Output the (X, Y) coordinate of the center of the cell containing the given text.  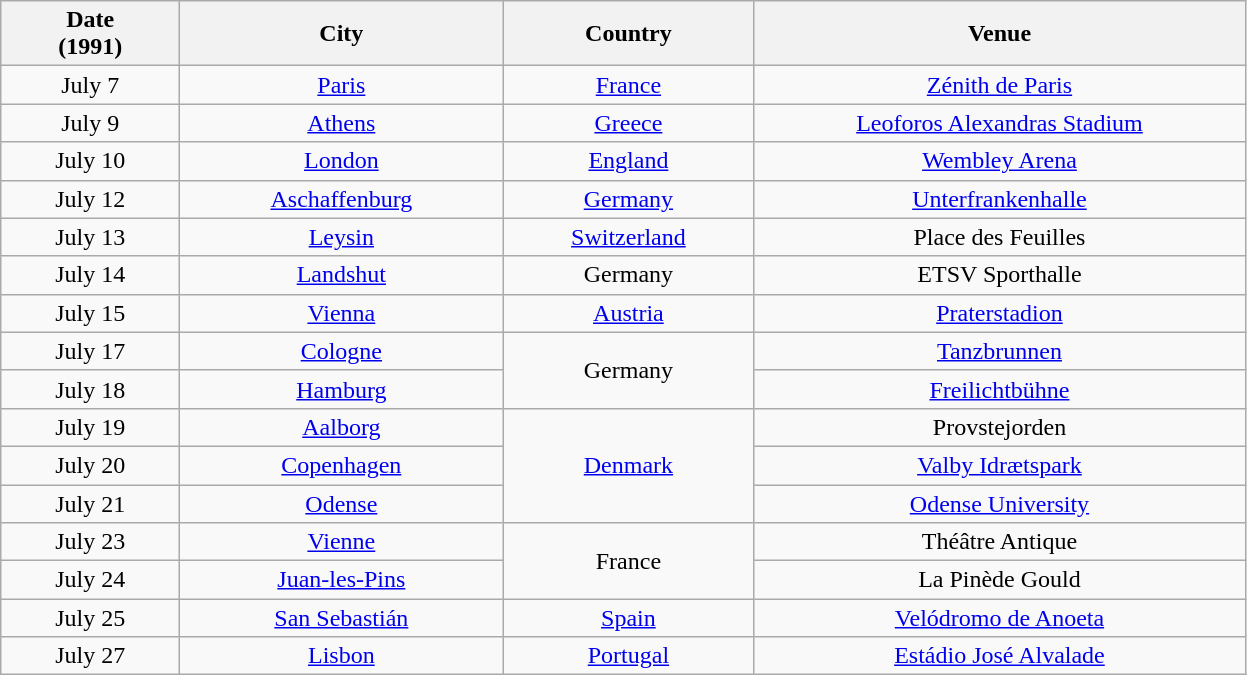
July 10 (90, 161)
Spain (628, 618)
July 7 (90, 85)
Provstejorden (1000, 427)
Portugal (628, 656)
Tanzbrunnen (1000, 351)
July 27 (90, 656)
Vienne (342, 542)
Juan-les-Pins (342, 580)
Odense (342, 503)
Théâtre Antique (1000, 542)
Leoforos Alexandras Stadium (1000, 123)
Lisbon (342, 656)
Freilichtbühne (1000, 389)
July 21 (90, 503)
Austria (628, 313)
Aalborg (342, 427)
Place des Feuilles (1000, 237)
Switzerland (628, 237)
July 9 (90, 123)
London (342, 161)
Aschaffenburg (342, 199)
Athens (342, 123)
Wembley Arena (1000, 161)
ETSV Sporthalle (1000, 275)
Odense University (1000, 503)
July 13 (90, 237)
San Sebastián (342, 618)
Cologne (342, 351)
Praterstadion (1000, 313)
Landshut (342, 275)
July 14 (90, 275)
Date(1991) (90, 34)
Vienna (342, 313)
Estádio José Alvalade (1000, 656)
July 23 (90, 542)
Denmark (628, 465)
Copenhagen (342, 465)
Leysin (342, 237)
Paris (342, 85)
July 20 (90, 465)
July 25 (90, 618)
July 12 (90, 199)
Unterfrankenhalle (1000, 199)
Velódromo de Anoeta (1000, 618)
England (628, 161)
City (342, 34)
July 15 (90, 313)
July 17 (90, 351)
July 18 (90, 389)
Hamburg (342, 389)
Country (628, 34)
July 19 (90, 427)
Venue (1000, 34)
July 24 (90, 580)
Zénith de Paris (1000, 85)
Greece (628, 123)
Valby Idrætspark (1000, 465)
La Pinède Gould (1000, 580)
